Find where the given text appears and provide that cell's center as [X, Y] coordinate. 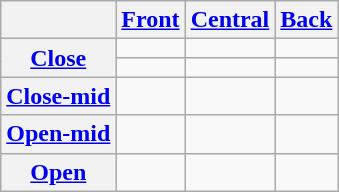
Close [58, 58]
Front [150, 20]
Open-mid [58, 134]
Back [306, 20]
Central [230, 20]
Open [58, 172]
Close-mid [58, 96]
